Search for the cell housing the specified text and yield its (x, y) center coordinate. 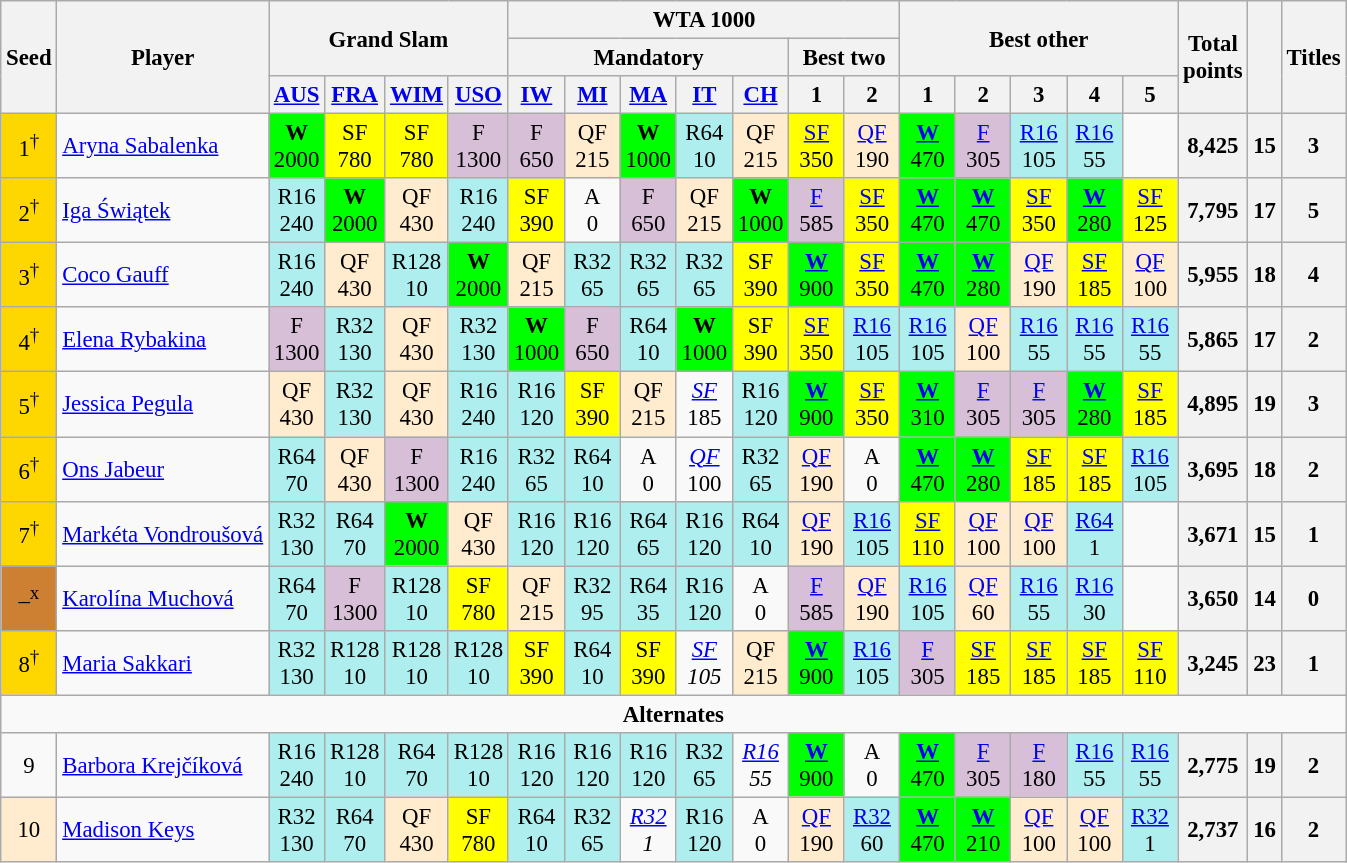
Player (163, 58)
Titles (1314, 58)
10 (29, 830)
1† (29, 146)
Jessica Pegula (163, 404)
5,865 (1213, 340)
3,650 (1213, 598)
14 (1264, 598)
AUS (296, 95)
7,795 (1213, 210)
23 (1264, 662)
QF60 (983, 598)
FRA (355, 95)
2,737 (1213, 830)
R6435 (648, 598)
Grand Slam (388, 38)
Madison Keys (163, 830)
F180 (1039, 766)
R6465 (648, 534)
Mandatory (648, 58)
5† (29, 404)
SF105 (704, 662)
Totalpoints (1213, 58)
W210 (983, 830)
Iga Świątek (163, 210)
3,695 (1213, 470)
Elena Rybakina (163, 340)
R641 (1095, 534)
8,425 (1213, 146)
Aryna Sabalenka (163, 146)
2,775 (1213, 766)
R3295 (593, 598)
0 (1314, 598)
Maria Sakkari (163, 662)
3† (29, 276)
3,245 (1213, 662)
MI (593, 95)
9 (29, 766)
4† (29, 340)
2† (29, 210)
WIM (417, 95)
7† (29, 534)
R1630 (1095, 598)
Best other (1039, 38)
5,955 (1213, 276)
Alternates (674, 714)
USO (478, 95)
Ons Jabeur (163, 470)
16 (1264, 830)
R3260 (872, 830)
Best two (844, 58)
Barbora Krejčíková (163, 766)
4,895 (1213, 404)
IT (704, 95)
W310 (928, 404)
3,671 (1213, 534)
6† (29, 470)
Markéta Vondroušová (163, 534)
CH (760, 95)
–x (29, 598)
8† (29, 662)
Coco Gauff (163, 276)
MA (648, 95)
WTA 1000 (704, 20)
Karolína Muchová (163, 598)
IW (536, 95)
SF125 (1150, 210)
Seed (29, 58)
